Output the [X, Y] coordinate of the center of the cell containing the given text.  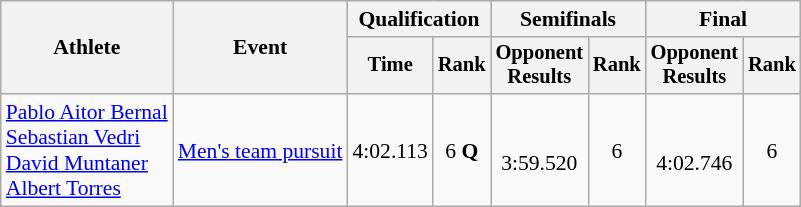
Semifinals [568, 19]
Qualification [418, 19]
Pablo Aitor BernalSebastian VedriDavid MuntanerAlbert Torres [87, 150]
Final [724, 19]
3:59.520 [540, 150]
Athlete [87, 48]
4:02.746 [694, 150]
6 Q [462, 150]
Event [260, 48]
Men's team pursuit [260, 150]
4:02.113 [390, 150]
Time [390, 66]
